Capture the cell that displays the provided text and extract its [X, Y] central coordinate. 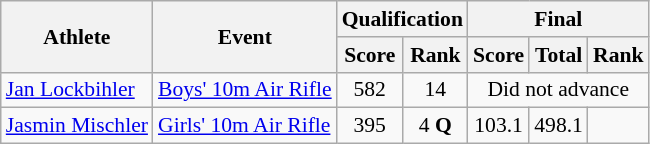
Qualification [402, 19]
Girls' 10m Air Rifle [245, 126]
14 [436, 90]
Event [245, 36]
Boys' 10m Air Rifle [245, 90]
Did not advance [558, 90]
582 [370, 90]
395 [370, 126]
Final [558, 19]
Athlete [77, 36]
Jasmin Mischler [77, 126]
498.1 [558, 126]
Jan Lockbihler [77, 90]
Total [558, 55]
103.1 [498, 126]
4 Q [436, 126]
